Provide the (x, y) coordinate of the cell's center where the given text is located.  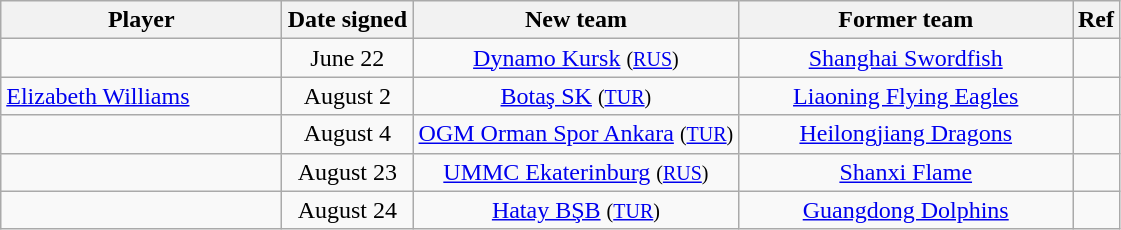
Guangdong Dolphins (906, 210)
Player (142, 20)
Shanghai Swordfish (906, 58)
Former team (906, 20)
August 24 (348, 210)
New team (576, 20)
Heilongjiang Dragons (906, 134)
Botaş SK (TUR) (576, 96)
UMMC Ekaterinburg (RUS) (576, 172)
August 23 (348, 172)
August 4 (348, 134)
Ref (1096, 20)
Liaoning Flying Eagles (906, 96)
August 2 (348, 96)
Hatay BŞB (TUR) (576, 210)
Date signed (348, 20)
Elizabeth Williams (142, 96)
Dynamo Kursk (RUS) (576, 58)
OGM Orman Spor Ankara (TUR) (576, 134)
June 22 (348, 58)
Shanxi Flame (906, 172)
